Identify which cell holds the provided text, then report its [x, y] central coordinate. 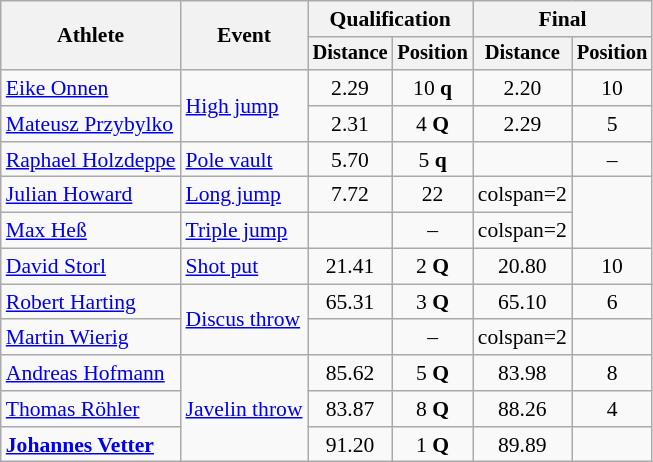
88.26 [522, 409]
5 [612, 124]
Pole vault [244, 160]
4 [612, 409]
21.41 [350, 267]
Shot put [244, 267]
22 [432, 195]
3 Q [432, 302]
65.31 [350, 302]
Long jump [244, 195]
83.98 [522, 373]
2 Q [432, 267]
Qualification [390, 19]
Robert Harting [91, 302]
7.72 [350, 195]
David Storl [91, 267]
8 [612, 373]
2.20 [522, 88]
4 Q [432, 124]
Event [244, 36]
Max Heß [91, 231]
Andreas Hofmann [91, 373]
5 q [432, 160]
65.10 [522, 302]
Javelin throw [244, 408]
5 Q [432, 373]
6 [612, 302]
8 Q [432, 409]
Martin Wierig [91, 338]
10 q [432, 88]
Final [562, 19]
Athlete [91, 36]
Julian Howard [91, 195]
Triple jump [244, 231]
83.87 [350, 409]
Eike Onnen [91, 88]
Raphael Holzdeppe [91, 160]
5.70 [350, 160]
2.31 [350, 124]
High jump [244, 106]
Discus throw [244, 320]
85.62 [350, 373]
20.80 [522, 267]
Thomas Röhler [91, 409]
Mateusz Przybylko [91, 124]
